Extract the [X, Y] coordinate from the center of the cell holding the provided text.  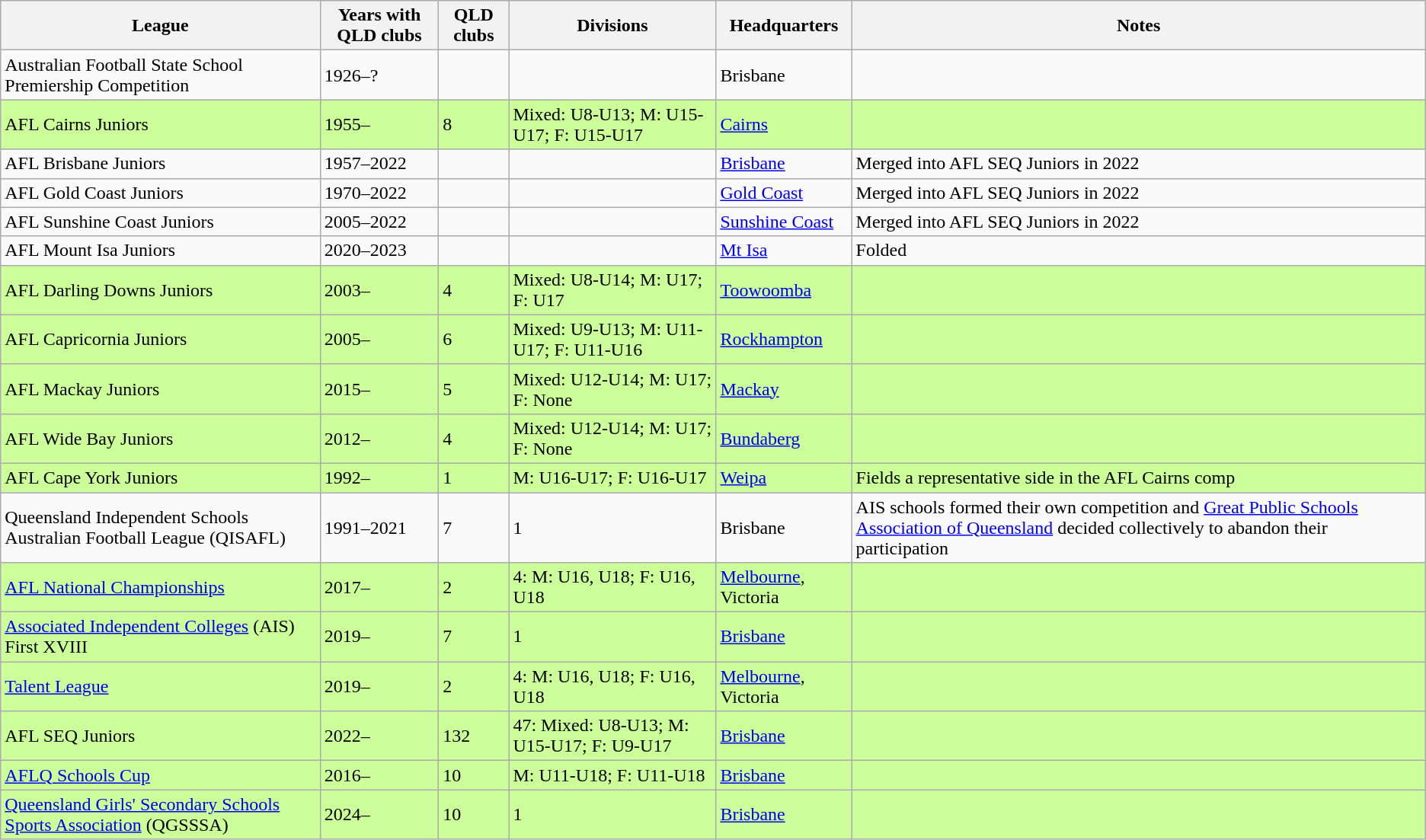
5 [474, 388]
Years with QLD clubs [379, 26]
1991–2021 [379, 527]
1992– [379, 477]
132 [474, 736]
1955– [379, 125]
AIS schools formed their own competition and Great Public Schools Association of Queensland decided collectively to abandon their participation [1138, 527]
2020–2023 [379, 251]
M: U11-U18; F: U11-U18 [612, 775]
Mt Isa [784, 251]
AFL Gold Coast Juniors [160, 193]
AFL National Championships [160, 588]
Queensland Independent Schools Australian Football League (QISAFL) [160, 527]
Mixed: U8-U14; M: U17; F: U17 [612, 289]
Headquarters [784, 26]
M: U16-U17; F: U16-U17 [612, 477]
AFL Wide Bay Juniors [160, 439]
AFL Mount Isa Juniors [160, 251]
Australian Football State School Premiership Competition [160, 75]
2015– [379, 388]
AFL Darling Downs Juniors [160, 289]
Talent League [160, 687]
2024– [379, 815]
Gold Coast [784, 193]
Queensland Girls' Secondary Schools Sports Association (QGSSSA) [160, 815]
AFL Brisbane Juniors [160, 164]
AFL Cape York Juniors [160, 477]
Weipa [784, 477]
AFL SEQ Juniors [160, 736]
2022– [379, 736]
2005–2022 [379, 222]
Fields a representative side in the AFL Cairns comp [1138, 477]
Divisions [612, 26]
AFL Mackay Juniors [160, 388]
Associated Independent Colleges (AIS) First XVIII [160, 637]
1970–2022 [379, 193]
Mixed: U9-U13; M: U11-U17; F: U11-U16 [612, 340]
47: Mixed: U8-U13; M: U15-U17; F: U9-U17 [612, 736]
AFL Cairns Juniors [160, 125]
AFL Capricornia Juniors [160, 340]
AFL Sunshine Coast Juniors [160, 222]
2016– [379, 775]
Bundaberg [784, 439]
8 [474, 125]
2012– [379, 439]
2003– [379, 289]
League [160, 26]
Cairns [784, 125]
Toowoomba [784, 289]
1926–? [379, 75]
Rockhampton [784, 340]
QLD clubs [474, 26]
Notes [1138, 26]
2017– [379, 588]
1957–2022 [379, 164]
Folded [1138, 251]
Sunshine Coast [784, 222]
6 [474, 340]
2005– [379, 340]
Mackay [784, 388]
Mixed: U8-U13; M: U15-U17; F: U15-U17 [612, 125]
AFLQ Schools Cup [160, 775]
